Scan for the cell matching the given text and deliver its (x, y) coordinate at center. 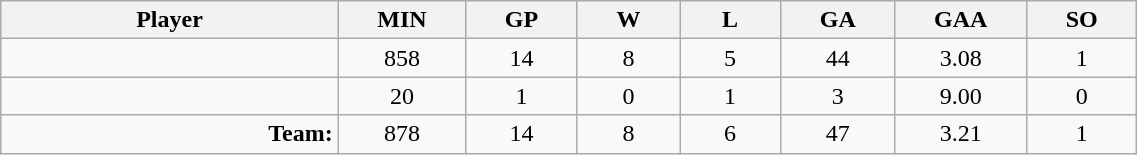
3.21 (961, 134)
858 (402, 58)
20 (402, 96)
5 (730, 58)
GAA (961, 20)
W (628, 20)
Team: (170, 134)
6 (730, 134)
9.00 (961, 96)
GA (838, 20)
878 (402, 134)
3.08 (961, 58)
L (730, 20)
47 (838, 134)
Player (170, 20)
44 (838, 58)
SO (1081, 20)
3 (838, 96)
MIN (402, 20)
GP (522, 20)
